Determine the (X, Y) coordinate at the center of the cell enclosing the given text.  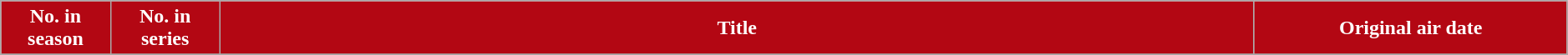
No. inseason (55, 28)
No. inseries (165, 28)
Original air date (1410, 28)
Title (737, 28)
